Output the [X, Y] coordinate of the center of the cell containing the given text.  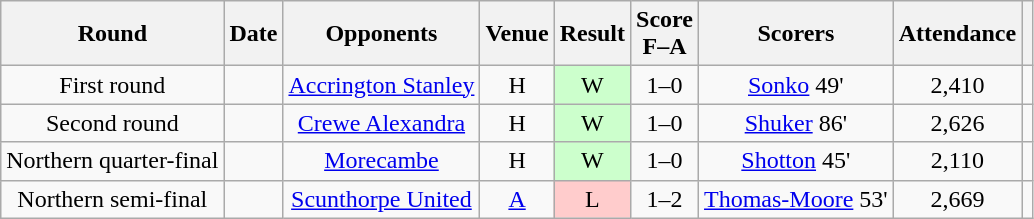
2,626 [957, 123]
Sonko 49' [796, 85]
Shotton 45' [796, 161]
Crewe Alexandra [382, 123]
Opponents [382, 34]
1–2 [665, 199]
Round [112, 34]
Venue [517, 34]
Date [254, 34]
2,410 [957, 85]
L [592, 199]
2,669 [957, 199]
Morecambe [382, 161]
ScoreF–A [665, 34]
Second round [112, 123]
First round [112, 85]
Scorers [796, 34]
Attendance [957, 34]
Northern semi-final [112, 199]
Thomas-Moore 53' [796, 199]
Shuker 86' [796, 123]
Scunthorpe United [382, 199]
2,110 [957, 161]
Northern quarter-final [112, 161]
Accrington Stanley [382, 85]
A [517, 199]
Result [592, 34]
